From the cell containing the given text, extract its center point as [x, y] coordinate. 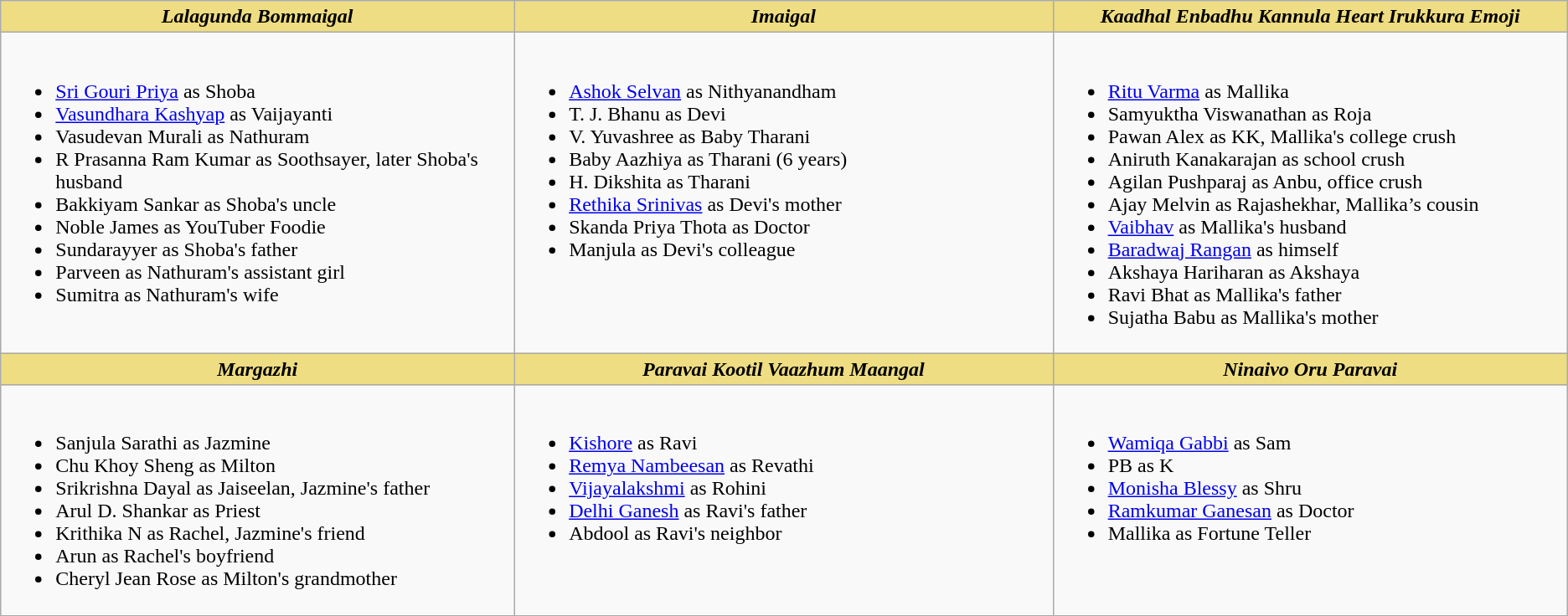
Kishore as RaviRemya Nambeesan as RevathiVijayalakshmi as RohiniDelhi Ganesh as Ravi's fatherAbdool as Ravi's neighbor [784, 501]
Kaadhal Enbadhu Kannula Heart Irukkura Emoji [1310, 17]
Ninaivo Oru Paravai [1310, 369]
Lalagunda Bommaigal [258, 17]
Margazhi [258, 369]
Paravai Kootil Vaazhum Maangal [784, 369]
Imaigal [784, 17]
Wamiqa Gabbi as SamPB as KMonisha Blessy as ShruRamkumar Ganesan as DoctorMallika as Fortune Teller [1310, 501]
